Search for the cell housing the specified text and yield its (X, Y) center coordinate. 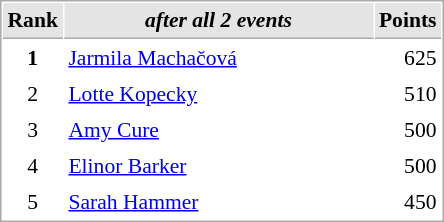
5 (32, 201)
Lotte Kopecky (218, 93)
after all 2 events (218, 21)
510 (408, 93)
4 (32, 165)
3 (32, 129)
Elinor Barker (218, 165)
2 (32, 93)
Sarah Hammer (218, 201)
Amy Cure (218, 129)
625 (408, 57)
Points (408, 21)
450 (408, 201)
1 (32, 57)
Jarmila Machačová (218, 57)
Rank (32, 21)
